Return [x, y] of the center of cell containing provided text 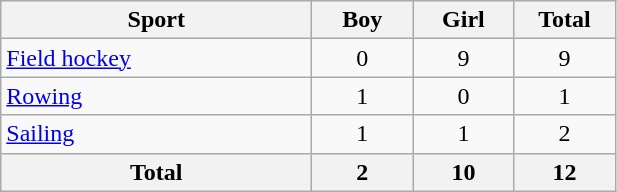
Sport [156, 20]
Field hockey [156, 58]
Rowing [156, 96]
Boy [362, 20]
12 [564, 172]
10 [464, 172]
Sailing [156, 134]
Girl [464, 20]
